Identify which cell holds the provided text, then report its (X, Y) central coordinate. 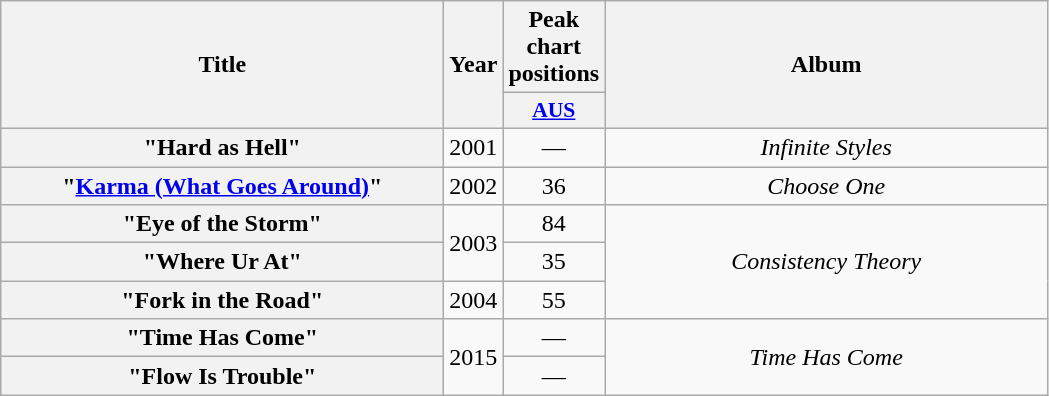
"Where Ur At" (222, 262)
"Hard as Hell" (222, 147)
35 (554, 262)
"Flow Is Trouble" (222, 376)
Time Has Come (826, 357)
2003 (474, 243)
"Karma (What Goes Around)" (222, 185)
55 (554, 300)
2002 (474, 185)
Album (826, 65)
"Eye of the Storm" (222, 224)
AUS (554, 111)
84 (554, 224)
"Time Has Come" (222, 338)
"Fork in the Road" (222, 300)
2001 (474, 147)
Title (222, 65)
2015 (474, 357)
Choose One (826, 185)
36 (554, 185)
Peak chart positions (554, 47)
Consistency Theory (826, 262)
Year (474, 65)
Infinite Styles (826, 147)
2004 (474, 300)
